Provide the [x, y] coordinate of the cell's center where the given text is located.  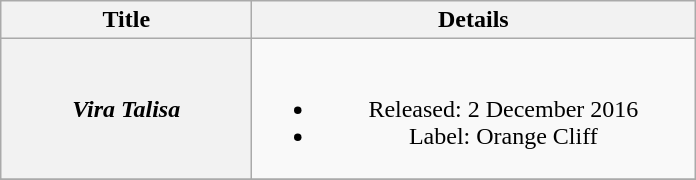
Released: 2 December 2016Label: Orange Cliff [474, 109]
Vira Talisa [126, 109]
Details [474, 20]
Title [126, 20]
